Extract the (x, y) coordinate from the center of the cell holding the provided text.  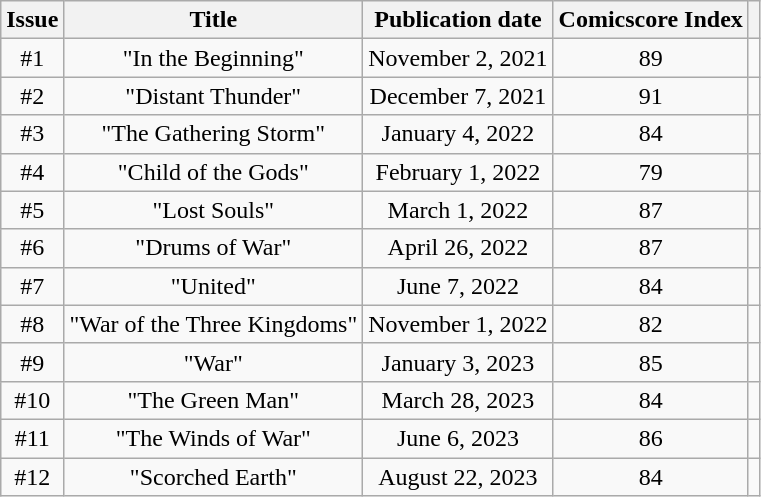
#12 (32, 477)
#11 (32, 438)
#3 (32, 134)
March 1, 2022 (458, 210)
"United" (214, 286)
#10 (32, 400)
#2 (32, 96)
"Scorched Earth" (214, 477)
"Lost Souls" (214, 210)
"Drums of War" (214, 248)
June 7, 2022 (458, 286)
#6 (32, 248)
"The Winds of War" (214, 438)
March 28, 2023 (458, 400)
"Distant Thunder" (214, 96)
Comicscore Index (650, 20)
#8 (32, 324)
89 (650, 58)
February 1, 2022 (458, 172)
Publication date (458, 20)
January 4, 2022 (458, 134)
"War" (214, 362)
#4 (32, 172)
"Child of the Gods" (214, 172)
August 22, 2023 (458, 477)
82 (650, 324)
"The Gathering Storm" (214, 134)
#5 (32, 210)
#9 (32, 362)
91 (650, 96)
79 (650, 172)
April 26, 2022 (458, 248)
Issue (32, 20)
November 2, 2021 (458, 58)
"War of the Three Kingdoms" (214, 324)
#1 (32, 58)
85 (650, 362)
January 3, 2023 (458, 362)
86 (650, 438)
June 6, 2023 (458, 438)
Title (214, 20)
"In the Beginning" (214, 58)
"The Green Man" (214, 400)
#7 (32, 286)
December 7, 2021 (458, 96)
November 1, 2022 (458, 324)
